Provide the (x, y) coordinate of the cell's center where the given text is located.  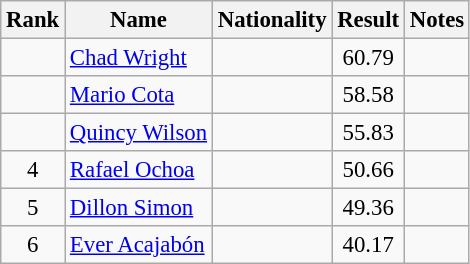
Quincy Wilson (139, 133)
Name (139, 20)
Chad Wright (139, 58)
5 (33, 208)
Notes (436, 20)
Dillon Simon (139, 208)
6 (33, 245)
55.83 (368, 133)
4 (33, 170)
50.66 (368, 170)
Result (368, 20)
Rafael Ochoa (139, 170)
Rank (33, 20)
60.79 (368, 58)
Nationality (272, 20)
49.36 (368, 208)
Mario Cota (139, 95)
40.17 (368, 245)
Ever Acajabón (139, 245)
58.58 (368, 95)
